Extract the [x, y] coordinate from the center of the cell holding the provided text.  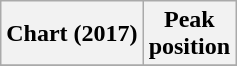
Peak position [189, 34]
Chart (2017) [72, 34]
